Output the (X, Y) coordinate of the center of the cell containing the given text.  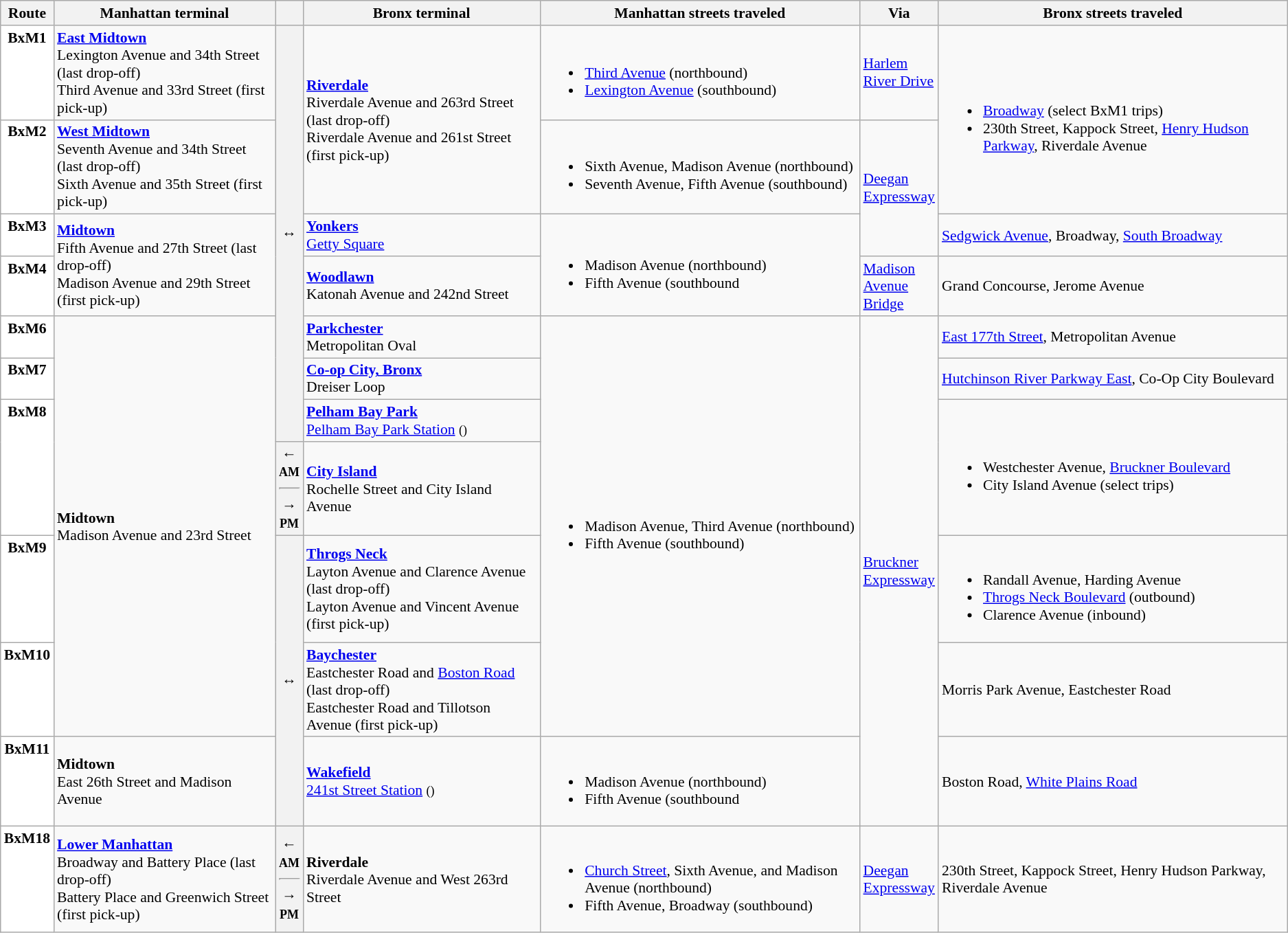
BxM6 (27, 337)
BxM18 (27, 879)
Harlem River Drive (899, 73)
MidtownMadison Avenue and 23rd Street (165, 526)
Boston Road, White Plains Road (1113, 782)
BxM8 (27, 468)
BxM9 (27, 589)
Co-op City, BronxDreiser Loop (422, 379)
Third Avenue (northbound)Lexington Avenue (southbound) (699, 73)
Sixth Avenue, Madison Avenue (northbound)Seventh Avenue, Fifth Avenue (southbound) (699, 167)
Manhattan terminal (165, 13)
Westchester Avenue, Bruckner BoulevardCity Island Avenue (select trips) (1113, 468)
Sedgwick Avenue, Broadway, South Broadway (1113, 235)
Broadway (select BxM1 trips)230th Street, Kappock Street, Henry Hudson Parkway, Riverdale Avenue (1113, 120)
BaychesterEastchester Road and Boston Road (last drop-off)Eastchester Road and Tillotson Avenue (first pick-up) (422, 690)
Lower ManhattanBroadway and Battery Place (last drop-off)Battery Place and Greenwich Street (first pick-up) (165, 879)
Route (27, 13)
Manhattan streets traveled (699, 13)
Pelham Bay ParkPelham Bay Park Station () (422, 420)
Randall Avenue, Harding AvenueThrogs Neck Boulevard (outbound)Clarence Avenue (inbound) (1113, 589)
Church Street, Sixth Avenue, and Madison Avenue (northbound)Fifth Avenue, Broadway (southbound) (699, 879)
West MidtownSeventh Avenue and 34th Street (last drop-off)Sixth Avenue and 35th Street (first pick-up) (165, 167)
BxM7 (27, 379)
BxM1 (27, 73)
MidtownEast 26th Street and Madison Avenue (165, 782)
Wakefield241st Street Station () (422, 782)
Hutchinson River Parkway East, Co-Op City Boulevard (1113, 379)
Bronx streets traveled (1113, 13)
RiverdaleRiverdale Avenue and 263rd Street (last drop-off)Riverdale Avenue and 261st Street (first pick-up) (422, 120)
Morris Park Avenue, Eastchester Road (1113, 690)
Bronx terminal (422, 13)
BxM10 (27, 690)
BxM11 (27, 782)
Via (899, 13)
East 177th Street, Metropolitan Avenue (1113, 337)
Madison Avenue Bridge (899, 286)
Bruckner Expressway (899, 572)
230th Street, Kappock Street, Henry Hudson Parkway, Riverdale Avenue (1113, 879)
ParkchesterMetropolitan Oval (422, 337)
East MidtownLexington Avenue and 34th Street (last drop-off)Third Avenue and 33rd Street (first pick-up) (165, 73)
City IslandRochelle Street and City Island Avenue (422, 489)
RiverdaleRiverdale Avenue and West 263rd Street (422, 879)
Grand Concourse, Jerome Avenue (1113, 286)
BxM3 (27, 235)
BxM4 (27, 286)
Madison Avenue, Third Avenue (northbound)Fifth Avenue (southbound) (699, 526)
WoodlawnKatonah Avenue and 242nd Street (422, 286)
YonkersGetty Square (422, 235)
MidtownFifth Avenue and 27th Street (last drop-off)Madison Avenue and 29th Street (first pick-up) (165, 265)
BxM2 (27, 167)
Throgs NeckLayton Avenue and Clarence Avenue (last drop-off)Layton Avenue and Vincent Avenue (first pick-up) (422, 589)
